Scan for the cell matching the given text and deliver its [X, Y] coordinate at center. 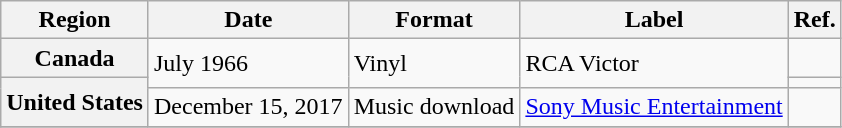
July 1966 [248, 64]
Ref. [814, 20]
Label [654, 20]
Music download [434, 107]
Region [75, 20]
RCA Victor [654, 64]
December 15, 2017 [248, 107]
Sony Music Entertainment [654, 107]
Format [434, 20]
Canada [75, 58]
United States [75, 102]
Vinyl [434, 64]
Date [248, 20]
